From the cell containing the given text, extract its center point as (X, Y) coordinate. 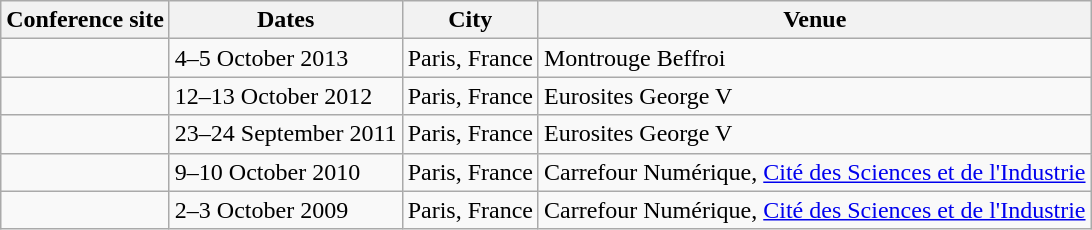
City (470, 20)
Venue (814, 20)
Conference site (86, 20)
9–10 October 2010 (286, 172)
4–5 October 2013 (286, 58)
23–24 September 2011 (286, 134)
2–3 October 2009 (286, 210)
12–13 October 2012 (286, 96)
Dates (286, 20)
Montrouge Beffroi (814, 58)
